Find where the given text appears and provide that cell's center as [X, Y] coordinate. 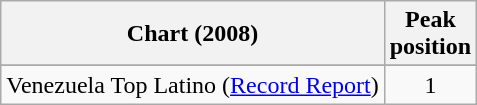
Peakposition [430, 34]
Chart (2008) [192, 34]
Venezuela Top Latino (Record Report) [192, 85]
1 [430, 85]
